Extract the [x, y] coordinate from the center of the cell holding the provided text.  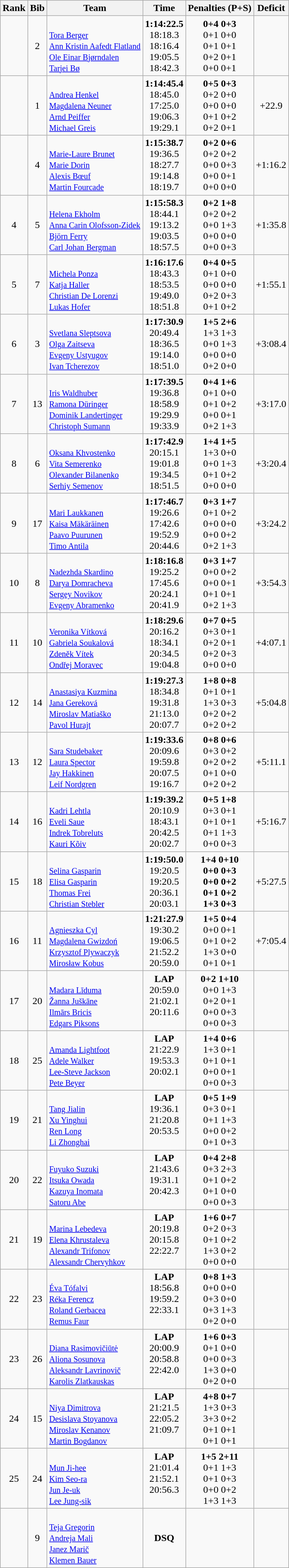
1+6 0+70+2 0+30+1 0+21+3 0+20+0 0+0 [220, 1239]
0+2 1+100+0 1+30+2 0+10+0 0+30+0 0+3 [220, 1001]
+1:55.1 [271, 284]
1:17:30.920:49.418:36.519:14.018:51.0 [164, 344]
LAP21:21.522:05.221:09.7 [164, 1418]
Time [164, 8]
Bib [38, 8]
LAP20:59.021:02.120:11.6 [164, 1001]
Selina GasparinElisa GasparinThomas FreiChristian Stebler [95, 881]
0+4 2+80+3 2+30+1 0+20+1 0+00+0 0+3 [220, 1180]
1:18:29.620:16.218:34.120:34.519:04.8 [164, 642]
0+5 1+90+3 0+10+1 1+30+0 0+20+1 0+3 [220, 1120]
0+5 0+30+2 0+00+0 0+00+1 0+20+2 0+1 [220, 105]
1:21:27.919:30.219:06.521:52.220:59.0 [164, 941]
0+7 0+50+3 0+10+2 0+10+2 0+30+0 0+0 [220, 642]
Tora BergerAnn Kristin Aafedt FlatlandOle Einar BjørndalenTarjei Bø [95, 46]
Madara LīdumaŽanna JuškāneIlmārs BricisEdgars Piksons [95, 1001]
1:14:45.418:45.017:25.019:06.319:29.1 [164, 105]
LAP21:43.619:31.120:42.3 [164, 1180]
1:17:42.920:15.119:01.819:34.518:51.5 [164, 463]
4+8 0+71+3 0+33+3 0+20+1 0+10+1 0+1 [220, 1418]
Tang JialinXu YinghuiRen LongLi Zhonghai [95, 1120]
+3:54.3 [271, 583]
1+6 0+30+1 0+00+0 0+31+3 0+00+2 0+0 [220, 1359]
0+4 0+50+1 0+00+0 0+00+2 0+30+1 0+2 [220, 284]
0+3 1+70+1 0+20+0 0+00+0 0+20+2 1+3 [220, 523]
Marina LebedevaElena KhrustalevaAlexandr TrifonovAlexsandr Chervyhkov [95, 1239]
Mari LaukkanenKaisa MäkäräinenPaavo PuurunenTimo Antila [95, 523]
+5:27.5 [271, 881]
+1:16.2 [271, 165]
Svetlana SleptsovaOlga ZaitsevaEvgeny UstyugovIvan Tcherezov [95, 344]
LAP18:56.819:59.222:33.1 [164, 1299]
0+3 1+70+0 0+20+0 0+10+1 0+10+2 1+3 [220, 583]
LAP20:19.820:15.822:22.7 [164, 1239]
Nadezhda SkardinoDarya DomrachevaSergey NovikovEvgeny Abramenko [95, 583]
0+8 1+30+0 0+00+3 0+00+3 1+30+2 0+0 [220, 1299]
Amanda LightfootAdele WalkerLee-Steve JacksonPete Beyer [95, 1060]
1+5 0+40+0 0+10+1 0+21+3 0+00+1 0+1 [220, 941]
+5:04.8 [271, 702]
1:17:46.719:26.617:42.619:52.920:44.6 [164, 523]
0+2 0+60+2 0+20+0 0+30+0 0+10+0 0+0 [220, 165]
2 [38, 46]
Veronika VítkováGabriela SoukalováZdeněk VítekOndřej Moravec [95, 642]
1:19:39.2 20:10.918:43.120:42.520:02.7 [164, 822]
3 [38, 344]
+3:20.4 [271, 463]
Fuyuko SuzukiItsuka OwadaKazuya InomataSatoru Abe [95, 1180]
Éva TófalviRéka FerenczRoland GerbaceaRemus Faur [95, 1299]
Diana RasimovičiūtėAliona SosunovaAleksandr LavrinovičKarolis Zlatkauskas [95, 1359]
+5:16.7 [271, 822]
1:14:22.518:18.318:16.419:05.518:42.3 [164, 46]
0+8 0+60+3 0+20+2 0+20+1 0+00+2 0+2 [220, 762]
+22.9 [271, 105]
1+4 1+51+3 0+00+0 1+30+1 0+20+0 0+0 [220, 463]
LAP19:36.121:20.820:53.5 [164, 1120]
Helena EkholmAnna Carin Olofsson-ZidekBjörn FerryCarl Johan Bergman [95, 225]
LAP20:00.920:58.822:42.0 [164, 1359]
1:19:33.620:09.619:59.820:07.519:16.7 [164, 762]
Teja GregorinAndreja MaliJanez MaričKlemen Bauer [95, 1538]
1+5 2+61+3 1+30+0 1+30+0 0+00+2 0+0 [220, 344]
1+4 0+61+3 0+10+1 0+10+0 0+10+0 0+3 [220, 1060]
+3:08.4 [271, 344]
1+5 2+110+1 1+30+1 0+30+0 0+21+3 1+3 [220, 1478]
1+4 0+100+0 0+30+0 0+20+1 0+21+3 0+3 [220, 881]
+7:05.4 [271, 941]
26 [38, 1359]
Niya DimitrovaDesislava StoyanovaMiroslav KenanovMartin Bogdanov [95, 1418]
+3:24.2 [271, 523]
Kadri LehtlaEveli SaueIndrek TobrelutsKauri Kõiv [95, 822]
Anastasiya KuzminaJana GerekováMiroslav MatiaškoPavol Hurajt [95, 702]
Oksana KhvostenkoVita SemerenkoOlexander BilanenkoSerhiy Semenov [95, 463]
1:19:27.318:34.819:31.821:13.020:07.7 [164, 702]
1:15:38.719:36.518:27.719:14.818:19.7 [164, 165]
Team [95, 8]
1:15:58.318:44.119:13.219:03.518:57.5 [164, 225]
1:17:39.519:36.818:58.919:29.919:33.9 [164, 404]
Marie-Laure BrunetMarie DorinAlexis BœufMartin Fourcade [95, 165]
Michela PonzaKatja HallerChristian De LorenziLukas Hofer [95, 284]
LAP21:22.919:53.320:02.1 [164, 1060]
DSQ [164, 1538]
+1:35.8 [271, 225]
Rank [14, 8]
Iris WaldhuberRamona DüringerDominik LandertingerChristoph Sumann [95, 404]
Penalties (P+S) [220, 8]
+5:11.1 [271, 762]
1:16:17.618:43.318:53.519:49.018:51.8 [164, 284]
0+4 0+30+1 0+00+1 0+10+2 0+10+0 0+1 [220, 46]
Deficit [271, 8]
1:18:16.819:25.217:45.620:24.120:41.9 [164, 583]
Sara StudebakerLaura SpectorJay HakkinenLeif Nordgren [95, 762]
LAP21:01.421:52.120:56.3 [164, 1478]
1+8 0+80+1 0+11+3 0+30+2 0+20+2 0+2 [220, 702]
1 [38, 105]
Andrea HenkelMagdalena NeunerArnd PeifferMichael Greis [95, 105]
+3:17.0 [271, 404]
Agnieszka CylMagdalena GwizdońKrzysztof PlywaczykMirosław Kobus [95, 941]
+4:07.1 [271, 642]
1:19:50.019:20.519:20.520:36.120:03.1 [164, 881]
0+5 1+80+3 0+10+1 0+10+1 1+30+0 0+3 [220, 822]
Mun Ji-heeKim Seo-raJun Je-ukLee Jung-sik [95, 1478]
0+2 1+80+2 0+20+0 1+30+0 0+00+0 0+3 [220, 225]
0+4 1+60+1 0+00+1 0+20+0 0+10+2 1+3 [220, 404]
